Extract the (X, Y) coordinate from the center of the cell holding the provided text.  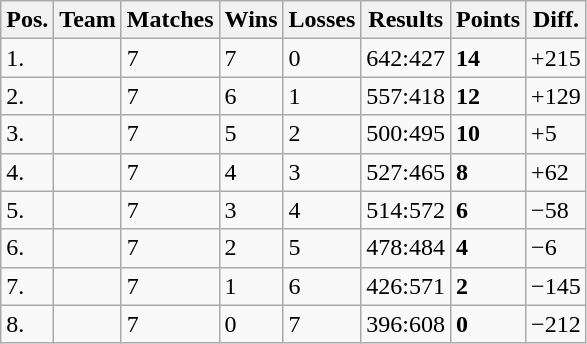
527:465 (406, 172)
426:571 (406, 286)
514:572 (406, 210)
8. (28, 324)
+215 (556, 58)
+62 (556, 172)
Losses (322, 20)
+5 (556, 134)
478:484 (406, 248)
10 (488, 134)
642:427 (406, 58)
557:418 (406, 96)
Points (488, 20)
Team (88, 20)
−6 (556, 248)
3. (28, 134)
Results (406, 20)
Pos. (28, 20)
−145 (556, 286)
6. (28, 248)
1. (28, 58)
4. (28, 172)
Wins (251, 20)
8 (488, 172)
12 (488, 96)
396:608 (406, 324)
2. (28, 96)
500:495 (406, 134)
14 (488, 58)
−212 (556, 324)
Matches (170, 20)
+129 (556, 96)
5. (28, 210)
7. (28, 286)
−58 (556, 210)
Diff. (556, 20)
